Find where the given text appears and provide that cell's center as [x, y] coordinate. 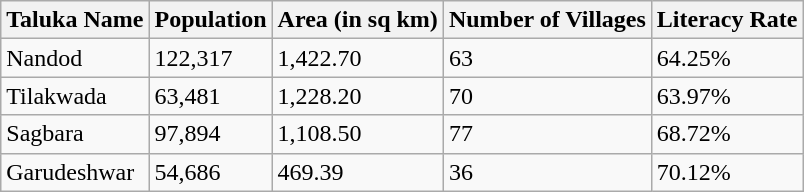
70 [547, 96]
Population [210, 20]
1,108.50 [358, 134]
63.97% [727, 96]
Garudeshwar [75, 172]
Nandod [75, 58]
70.12% [727, 172]
469.39 [358, 172]
Sagbara [75, 134]
Area (in sq km) [358, 20]
77 [547, 134]
36 [547, 172]
1,228.20 [358, 96]
97,894 [210, 134]
Number of Villages [547, 20]
Tilakwada [75, 96]
63,481 [210, 96]
122,317 [210, 58]
54,686 [210, 172]
Literacy Rate [727, 20]
63 [547, 58]
68.72% [727, 134]
64.25% [727, 58]
1,422.70 [358, 58]
Taluka Name [75, 20]
